From the cell containing the given text, extract its center point as (X, Y) coordinate. 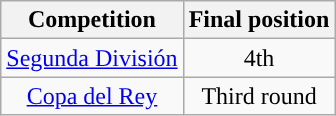
Segunda División (92, 58)
Copa del Rey (92, 96)
Final position (259, 20)
Third round (259, 96)
4th (259, 58)
Competition (92, 20)
